Capture the cell that displays the provided text and extract its [X, Y] central coordinate. 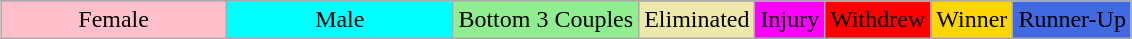
Eliminated [697, 20]
Withdrew [878, 20]
Bottom 3 Couples [546, 20]
Male [340, 20]
Female [114, 20]
Runner-Up [1072, 20]
Injury [790, 20]
Winner [972, 20]
